Capture the cell that displays the provided text and extract its [X, Y] central coordinate. 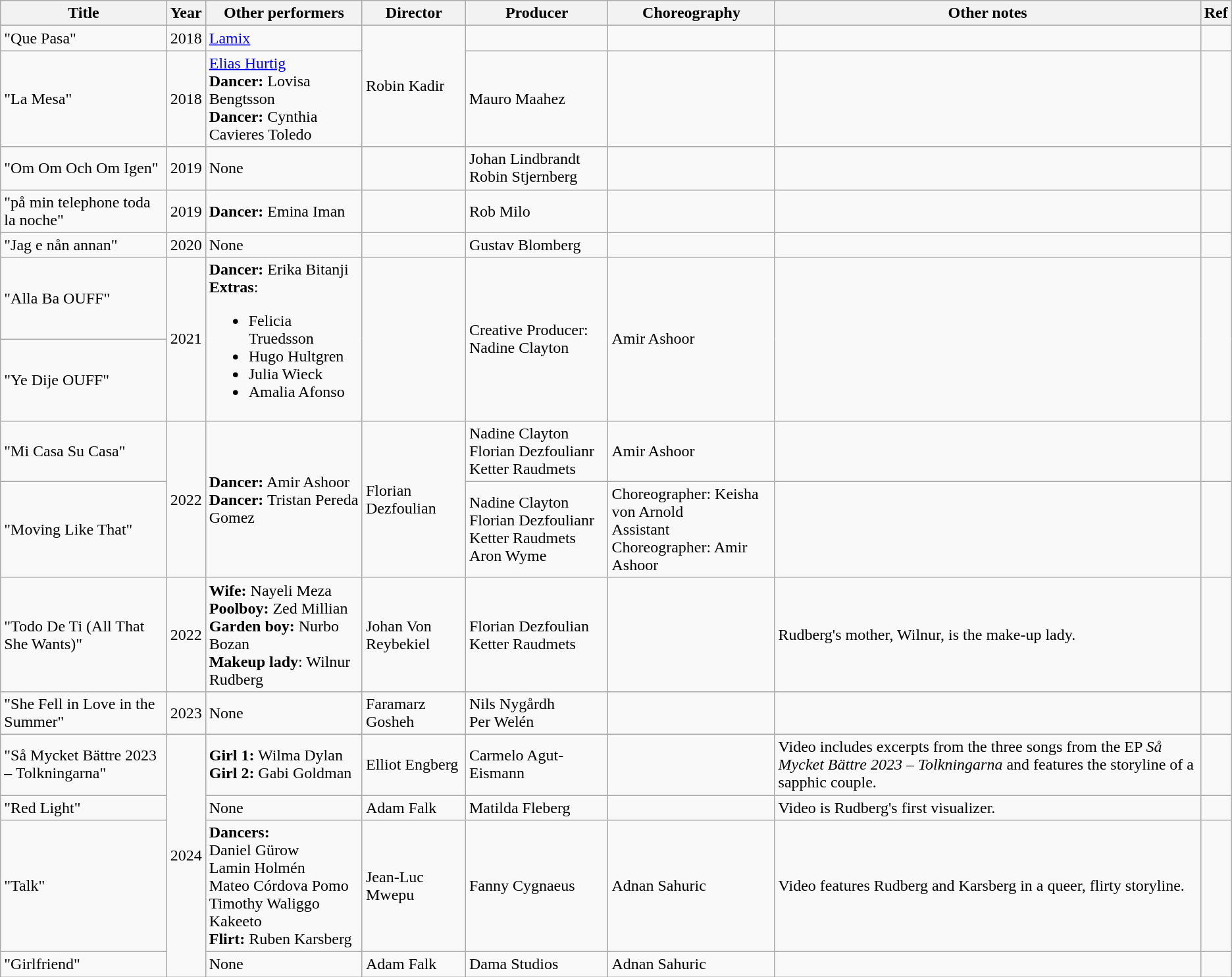
Dancers:Daniel GürowLamin HolménMateo Córdova PomoTimothy Waliggo KakeetoFlirt: Ruben Karsberg [284, 886]
Mauro Maahez [537, 99]
Rob Milo [537, 211]
Choreography [691, 13]
Robin Kadir [413, 86]
Producer [537, 13]
"Mi Casa Su Casa" [84, 451]
Lamix [284, 38]
"Talk" [84, 886]
Nadine ClaytonFlorian DezfoulianrKetter Raudmets [537, 451]
"La Mesa" [84, 99]
2020 [186, 245]
"på min telephone toda la noche" [84, 211]
Fanny Cygnaeus [537, 886]
"Så Mycket Bättre 2023 – Tolkningarna" [84, 764]
Video features Rudberg and Karsberg in a queer, flirty storyline. [987, 886]
Carmelo Agut-Eismann [537, 764]
"Ye Dije OUFF" [84, 380]
Dancer: Emina Iman [284, 211]
Other performers [284, 13]
Video includes excerpts from the three songs from the EP Så Mycket Bättre 2023 – Tolkningarna and features the storyline of a sapphic couple. [987, 764]
"Girlfriend" [84, 964]
Elliot Engberg [413, 764]
Dancer: Amir AshoorDancer: Tristan Pereda Gomez [284, 499]
"Red Light" [84, 808]
Choreographer: Keisha von ArnoldAssistant Choreographer: Amir Ashoor [691, 529]
"Alla Ba OUFF" [84, 298]
2021 [186, 339]
"Om Om Och Om Igen" [84, 169]
"She Fell in Love in the Summer" [84, 712]
Johan Von Reybekiel [413, 635]
Year [186, 13]
Gustav Blomberg [537, 245]
Elias HurtigDancer: Lovisa BengtssonDancer: Cynthia Cavieres Toledo [284, 99]
Dancer: Erika BitanjiExtras:Felicia TruedssonHugo HultgrenJulia WieckAmalia Afonso [284, 339]
Dama Studios [537, 964]
Faramarz Gosheh [413, 712]
2024 [186, 855]
Director [413, 13]
Jean-Luc Mwepu [413, 886]
Other notes [987, 13]
Florian Dezfoulian [413, 499]
Video is Rudberg's first visualizer. [987, 808]
Creative Producer: Nadine Clayton [537, 339]
"Todo De Ti (All That She Wants)" [84, 635]
Nils NygårdhPer Welén [537, 712]
Ref [1216, 13]
Rudberg's mother, Wilnur, is the make-up lady. [987, 635]
Wife: Nayeli MezaPoolboy: Zed MillianGarden boy: Nurbo BozanMakeup lady: Wilnur Rudberg [284, 635]
Matilda Fleberg [537, 808]
Florian DezfoulianKetter Raudmets [537, 635]
Girl 1: Wilma DylanGirl 2: Gabi Goldman [284, 764]
"Jag e nån annan" [84, 245]
2023 [186, 712]
Johan LindbrandtRobin Stjernberg [537, 169]
"Que Pasa" [84, 38]
"Moving Like That" [84, 529]
Nadine ClaytonFlorian DezfoulianrKetter RaudmetsAron Wyme [537, 529]
Title [84, 13]
